Pinpoint the cell where the given text exists, returning its [x, y] midpoint coordinate. 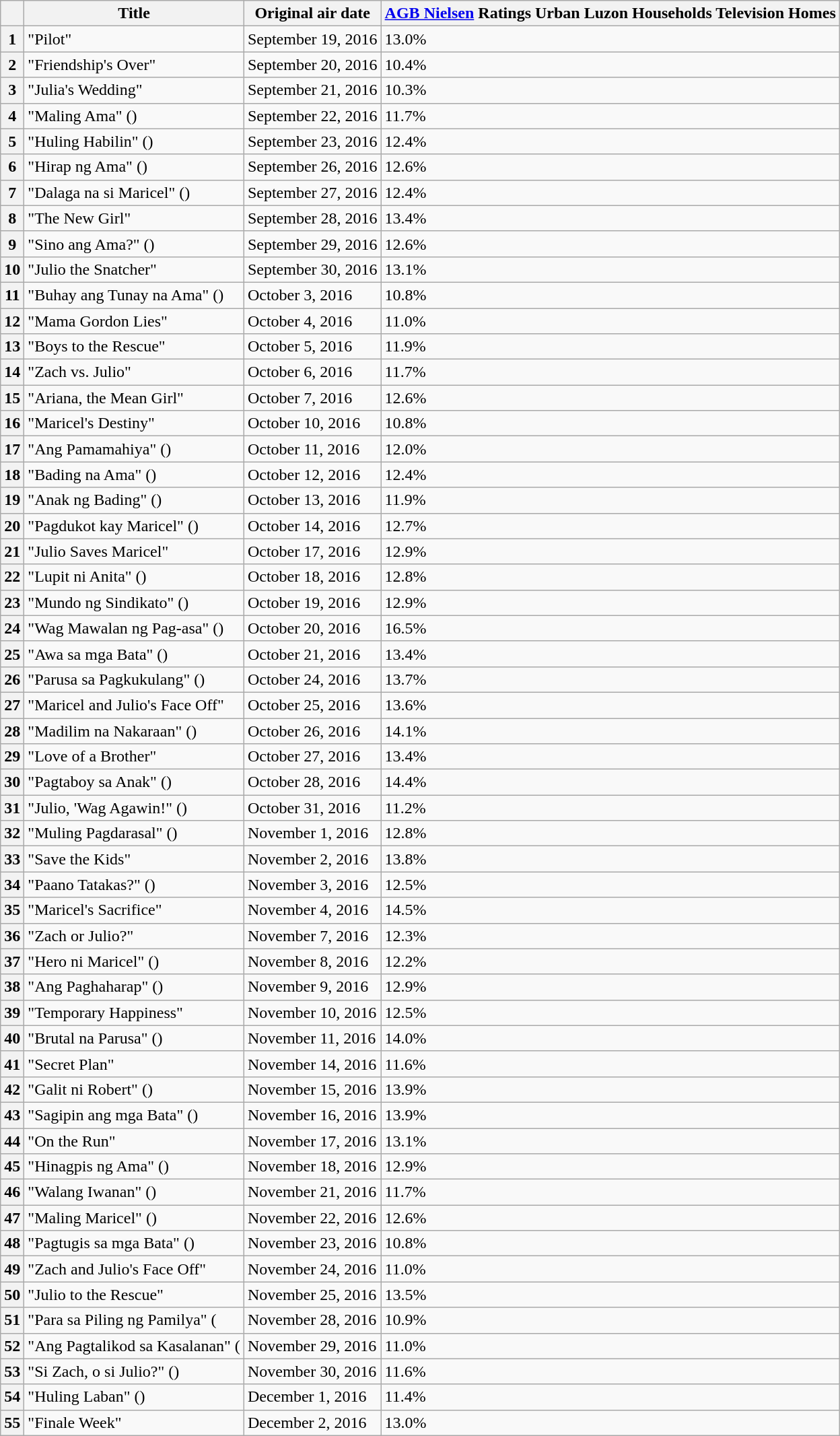
7 [12, 193]
October 31, 2016 [312, 808]
November 17, 2016 [312, 1141]
13 [12, 347]
13.6% [610, 705]
14.4% [610, 782]
38 [12, 987]
"Awa sa mga Bata" () [135, 654]
September 22, 2016 [312, 116]
"Lupit ni Anita" () [135, 577]
"Huling Habilin" () [135, 141]
15 [12, 398]
October 12, 2016 [312, 475]
54 [12, 1397]
November 15, 2016 [312, 1089]
October 11, 2016 [312, 449]
September 19, 2016 [312, 39]
"Zach and Julio's Face Off" [135, 1269]
"Dalaga na si Maricel" () [135, 193]
October 4, 2016 [312, 321]
"Walang Iwanan" () [135, 1192]
26 [12, 679]
"Maricel's Destiny" [135, 423]
October 24, 2016 [312, 679]
"Sagipin ang mga Bata" () [135, 1115]
Title [135, 13]
"Huling Laban" () [135, 1397]
14.1% [610, 730]
"Maling Ama" () [135, 116]
14.0% [610, 1038]
"Brutal na Parusa" () [135, 1038]
"Buhay ang Tunay na Ama" () [135, 295]
25 [12, 654]
21 [12, 551]
"Ang Pagtalikod sa Kasalanan" ( [135, 1346]
"Wag Mawalan ng Pag-asa" () [135, 628]
December 2, 2016 [312, 1423]
November 14, 2016 [312, 1064]
12.3% [610, 936]
52 [12, 1346]
"Pagtaboy sa Anak" () [135, 782]
November 10, 2016 [312, 1013]
19 [12, 500]
49 [12, 1269]
50 [12, 1295]
11.4% [610, 1397]
September 29, 2016 [312, 244]
"Julio Saves Maricel" [135, 551]
48 [12, 1243]
November 9, 2016 [312, 987]
November 22, 2016 [312, 1218]
2 [12, 65]
November 28, 2016 [312, 1320]
37 [12, 961]
23 [12, 603]
41 [12, 1064]
20 [12, 526]
"Mama Gordon Lies" [135, 321]
11 [12, 295]
November 8, 2016 [312, 961]
42 [12, 1089]
53 [12, 1371]
November 11, 2016 [312, 1038]
October 28, 2016 [312, 782]
October 13, 2016 [312, 500]
12.0% [610, 449]
November 2, 2016 [312, 859]
October 20, 2016 [312, 628]
October 7, 2016 [312, 398]
40 [12, 1038]
5 [12, 141]
33 [12, 859]
13.5% [610, 1295]
October 17, 2016 [312, 551]
"Temporary Happiness" [135, 1013]
November 3, 2016 [312, 885]
"Julia's Wedding" [135, 90]
"Parusa sa Pagkukulang" () [135, 679]
36 [12, 936]
October 6, 2016 [312, 372]
"Save the Kids" [135, 859]
32 [12, 833]
November 21, 2016 [312, 1192]
"Pilot" [135, 39]
1 [12, 39]
14.5% [610, 910]
"Friendship's Over" [135, 65]
55 [12, 1423]
October 10, 2016 [312, 423]
September 27, 2016 [312, 193]
November 4, 2016 [312, 910]
October 14, 2016 [312, 526]
"On the Run" [135, 1141]
AGB Nielsen Ratings Urban Luzon Households Television Homes [610, 13]
3 [12, 90]
6 [12, 167]
51 [12, 1320]
"Muling Pagdarasal" () [135, 833]
"Maling Maricel" () [135, 1218]
30 [12, 782]
4 [12, 116]
39 [12, 1013]
November 29, 2016 [312, 1346]
"Pagdukot kay Maricel" () [135, 526]
November 23, 2016 [312, 1243]
28 [12, 730]
18 [12, 475]
10 [12, 269]
"Zach vs. Julio" [135, 372]
"Julio to the Rescue" [135, 1295]
"Hinagpis ng Ama" () [135, 1167]
"Hirap ng Ama" () [135, 167]
17 [12, 449]
"Ang Pamamahiya" () [135, 449]
"Maricel's Sacrifice" [135, 910]
12 [12, 321]
44 [12, 1141]
8 [12, 218]
47 [12, 1218]
October 3, 2016 [312, 295]
November 25, 2016 [312, 1295]
"Love of a Brother" [135, 757]
"Maricel and Julio's Face Off" [135, 705]
November 24, 2016 [312, 1269]
"Zach or Julio?" [135, 936]
35 [12, 910]
December 1, 2016 [312, 1397]
November 7, 2016 [312, 936]
September 20, 2016 [312, 65]
November 16, 2016 [312, 1115]
"Galit ni Robert" () [135, 1089]
"Secret Plan" [135, 1064]
Original air date [312, 13]
"Hero ni Maricel" () [135, 961]
October 5, 2016 [312, 347]
November 18, 2016 [312, 1167]
October 19, 2016 [312, 603]
"Si Zach, o si Julio?" () [135, 1371]
September 23, 2016 [312, 141]
"Boys to the Rescue" [135, 347]
October 26, 2016 [312, 730]
September 21, 2016 [312, 90]
October 27, 2016 [312, 757]
"Ariana, the Mean Girl" [135, 398]
24 [12, 628]
12.7% [610, 526]
43 [12, 1115]
10.3% [610, 90]
29 [12, 757]
"Finale Week" [135, 1423]
10.4% [610, 65]
31 [12, 808]
September 30, 2016 [312, 269]
"Anak ng Bading" () [135, 500]
"Ang Paghaharap" () [135, 987]
"Paano Tatakas?" () [135, 885]
"Madilim na Nakaraan" () [135, 730]
45 [12, 1167]
November 1, 2016 [312, 833]
13.8% [610, 859]
"Sino ang Ama?" () [135, 244]
11.2% [610, 808]
"Julio, 'Wag Agawin!" () [135, 808]
"The New Girl" [135, 218]
November 30, 2016 [312, 1371]
22 [12, 577]
12.2% [610, 961]
October 21, 2016 [312, 654]
September 26, 2016 [312, 167]
"Pagtugis sa mga Bata" () [135, 1243]
13.7% [610, 679]
10.9% [610, 1320]
9 [12, 244]
October 25, 2016 [312, 705]
September 28, 2016 [312, 218]
34 [12, 885]
"Para sa Piling ng Pamilya" ( [135, 1320]
October 18, 2016 [312, 577]
"Mundo ng Sindikato" () [135, 603]
16.5% [610, 628]
46 [12, 1192]
"Julio the Snatcher" [135, 269]
14 [12, 372]
16 [12, 423]
"Bading na Ama" () [135, 475]
27 [12, 705]
